Scan for the cell matching the given text and deliver its [x, y] coordinate at center. 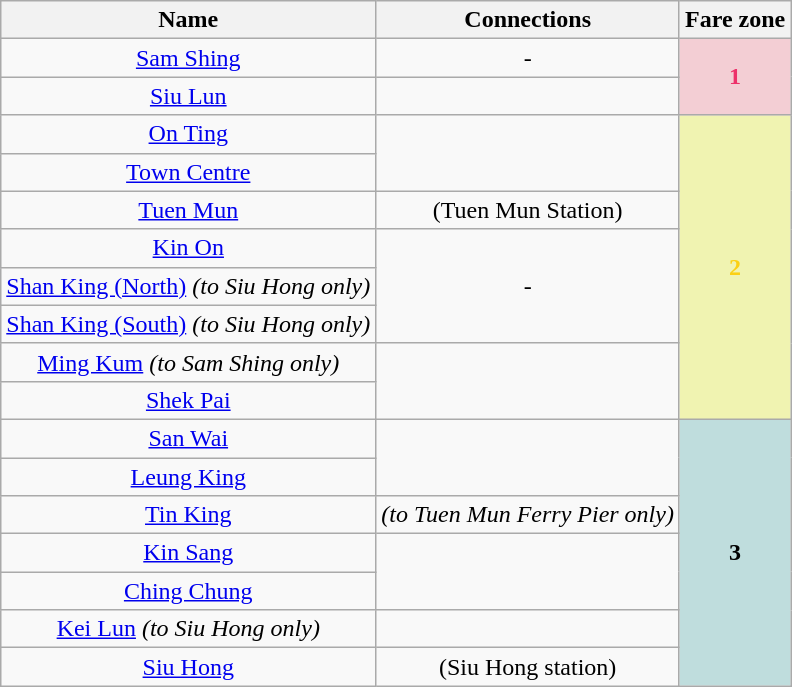
Kin Sang [188, 553]
Leung King [188, 477]
1 [734, 77]
On Ting [188, 134]
Kei Lun (to Siu Hong only) [188, 629]
Shan King (South) (to Siu Hong only) [188, 324]
Ming Kum (to Sam Shing only) [188, 362]
Shan King (North) (to Siu Hong only) [188, 286]
Siu Lun [188, 96]
Shek Pai [188, 400]
Tin King [188, 515]
Fare zone [734, 20]
Kin On [188, 248]
Name [188, 20]
(Siu Hong station) [528, 667]
Connections [528, 20]
(to Tuen Mun Ferry Pier only) [528, 515]
San Wai [188, 438]
2 [734, 267]
Ching Chung [188, 591]
Sam Shing [188, 58]
Tuen Mun [188, 210]
3 [734, 552]
Town Centre [188, 172]
(Tuen Mun Station) [528, 210]
Siu Hong [188, 667]
